Find where the given text appears and provide that cell's center as [x, y] coordinate. 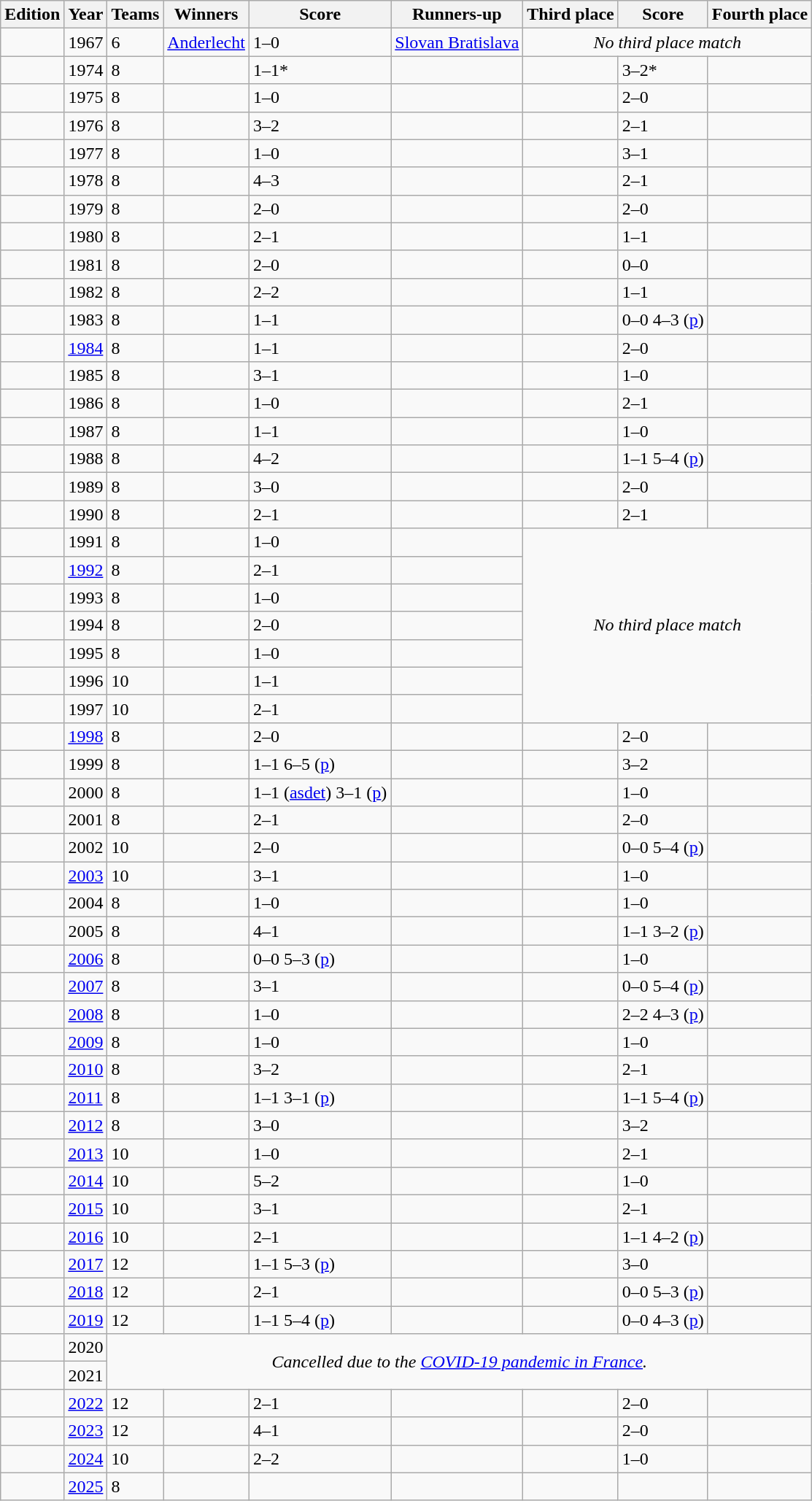
1990 [86, 514]
2009 [86, 1042]
1975 [86, 98]
Teams [136, 15]
2004 [86, 903]
2000 [86, 792]
1984 [86, 348]
1–1 6–5 (p) [320, 764]
4–2 [320, 459]
2002 [86, 848]
2008 [86, 1014]
1987 [86, 431]
2025 [86, 1486]
Slovan Bratislava [457, 42]
1978 [86, 181]
2006 [86, 959]
1–1 3–2 (p) [662, 931]
Fourth place [759, 15]
1982 [86, 292]
1996 [86, 681]
2018 [86, 1292]
1991 [86, 542]
1997 [86, 709]
1986 [86, 404]
1–1 3–1 (p) [320, 1097]
1988 [86, 459]
2022 [86, 1403]
2023 [86, 1431]
1993 [86, 598]
2016 [86, 1237]
1–1 (asdet) 3–1 (p) [320, 792]
2021 [86, 1375]
2001 [86, 820]
1995 [86, 653]
2019 [86, 1320]
Cancelled due to the COVID-19 pandemic in France. [460, 1362]
1976 [86, 126]
2013 [86, 1153]
Anderlecht [206, 42]
Winners [206, 15]
1974 [86, 70]
1–1 4–2 (p) [662, 1237]
1992 [86, 570]
1980 [86, 236]
2003 [86, 876]
1–1* [320, 70]
Third place [571, 15]
Edition [32, 15]
1981 [86, 264]
1994 [86, 625]
2011 [86, 1097]
2012 [86, 1125]
2024 [86, 1459]
5–2 [320, 1181]
1983 [86, 320]
0–0 [662, 264]
1985 [86, 376]
2005 [86, 931]
2015 [86, 1208]
2–2 4–3 (p) [662, 1014]
1989 [86, 487]
1977 [86, 153]
1998 [86, 736]
1979 [86, 209]
2020 [86, 1348]
2014 [86, 1181]
1–1 5–3 (p) [320, 1265]
4–3 [320, 181]
Year [86, 15]
2010 [86, 1070]
3–2* [662, 70]
2017 [86, 1265]
1999 [86, 764]
Runners-up [457, 15]
2007 [86, 987]
6 [136, 42]
1967 [86, 42]
